Capture the cell that displays the provided text and extract its [x, y] central coordinate. 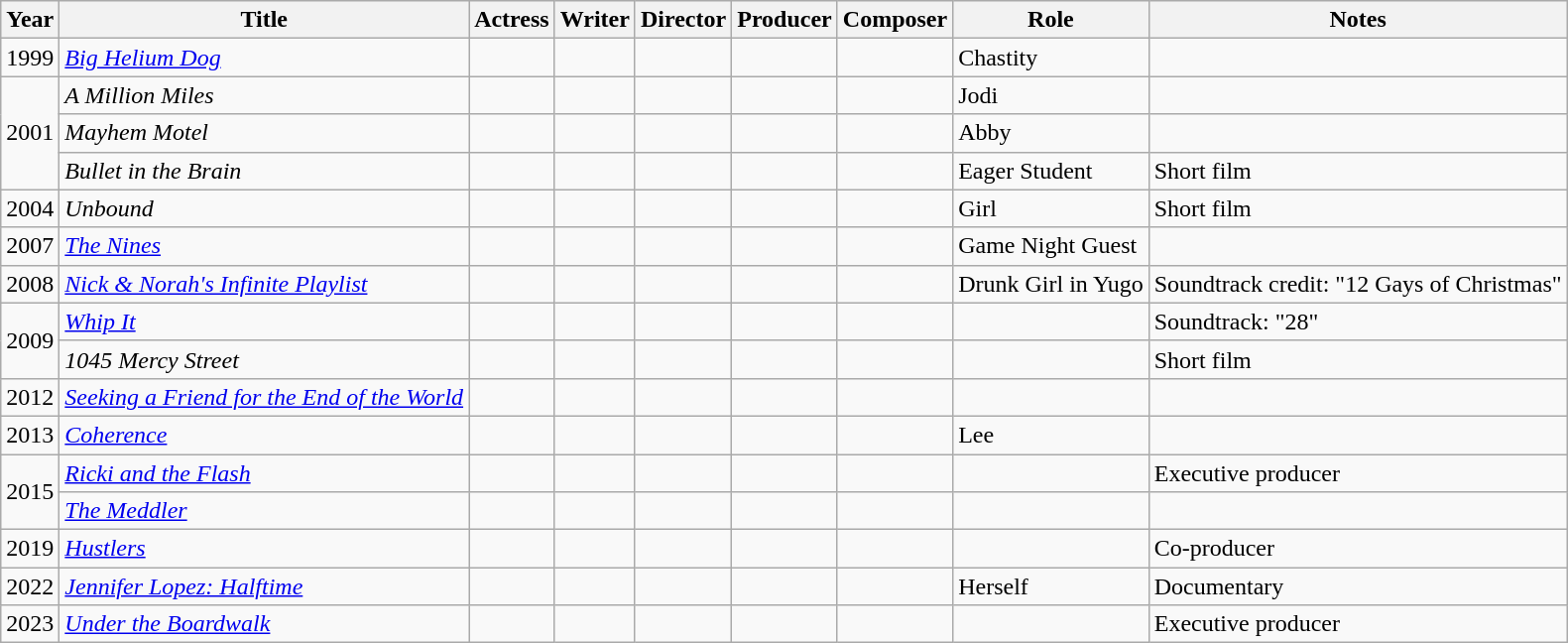
2022 [30, 586]
Year [30, 20]
The Nines [264, 246]
Actress [512, 20]
A Million Miles [264, 95]
Soundtrack credit: "12 Gays of Christmas" [1358, 284]
Seeking a Friend for the End of the World [264, 397]
Producer [785, 20]
Unbound [264, 208]
Writer [595, 20]
Abby [1051, 133]
2012 [30, 397]
Bullet in the Brain [264, 171]
Mayhem Motel [264, 133]
Jennifer Lopez: Halftime [264, 586]
Title [264, 20]
1999 [30, 58]
Hustlers [264, 549]
2009 [30, 340]
Ricki and the Flash [264, 473]
2015 [30, 492]
Composer [895, 20]
1045 Mercy Street [264, 359]
Jodi [1051, 95]
Game Night Guest [1051, 246]
Whip It [264, 321]
Lee [1051, 435]
Coherence [264, 435]
2004 [30, 208]
Co-producer [1358, 549]
Under the Boardwalk [264, 624]
Big Helium Dog [264, 58]
Soundtrack: "28" [1358, 321]
2008 [30, 284]
2001 [30, 133]
2013 [30, 435]
Herself [1051, 586]
2019 [30, 549]
Chastity [1051, 58]
Eager Student [1051, 171]
Documentary [1358, 586]
Director [682, 20]
The Meddler [264, 511]
Girl [1051, 208]
2023 [30, 624]
Drunk Girl in Yugo [1051, 284]
2007 [30, 246]
Nick & Norah's Infinite Playlist [264, 284]
Role [1051, 20]
Notes [1358, 20]
